Return (X, Y) of the center of cell containing provided text 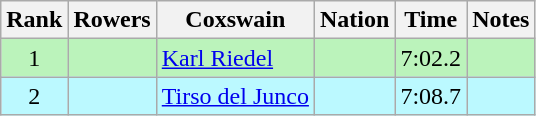
1 (34, 58)
Notes (501, 20)
Rowers (112, 20)
7:02.2 (431, 58)
Karl Riedel (235, 58)
Tirso del Junco (235, 96)
Nation (354, 20)
Time (431, 20)
Rank (34, 20)
Coxswain (235, 20)
7:08.7 (431, 96)
2 (34, 96)
